For the text-containing cell, return its midpoint in (X, Y) coordinate format. 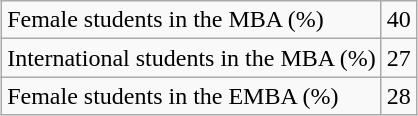
Female students in the EMBA (%) (192, 96)
27 (398, 58)
28 (398, 96)
Female students in the MBA (%) (192, 20)
International students in the MBA (%) (192, 58)
40 (398, 20)
